Scan for the cell matching the given text and deliver its (X, Y) coordinate at center. 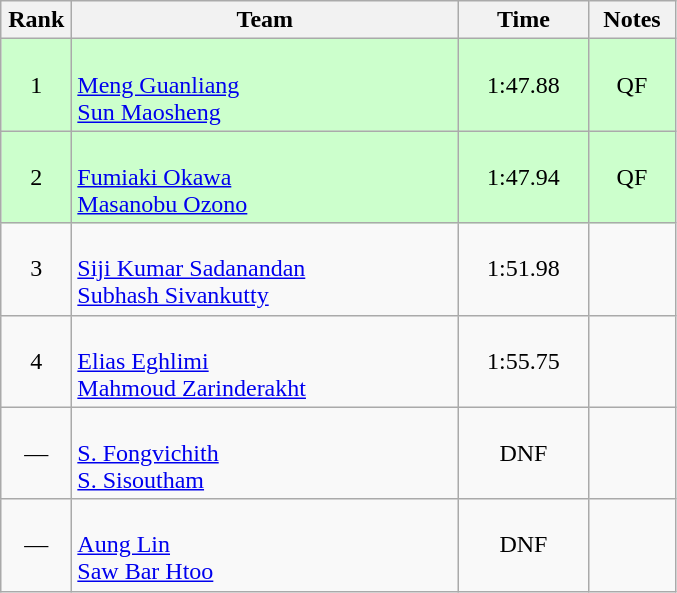
Notes (632, 20)
Team (265, 20)
1:51.98 (524, 269)
Rank (36, 20)
Time (524, 20)
Fumiaki OkawaMasanobu Ozono (265, 177)
4 (36, 361)
S. FongvichithS. Sisoutham (265, 453)
Aung LinSaw Bar Htoo (265, 545)
1:55.75 (524, 361)
Siji Kumar SadanandanSubhash Sivankutty (265, 269)
1:47.88 (524, 85)
2 (36, 177)
1 (36, 85)
1:47.94 (524, 177)
3 (36, 269)
Meng GuanliangSun Maosheng (265, 85)
Elias EghlimiMahmoud Zarinderakht (265, 361)
